From the cell containing the given text, extract its center point as (X, Y) coordinate. 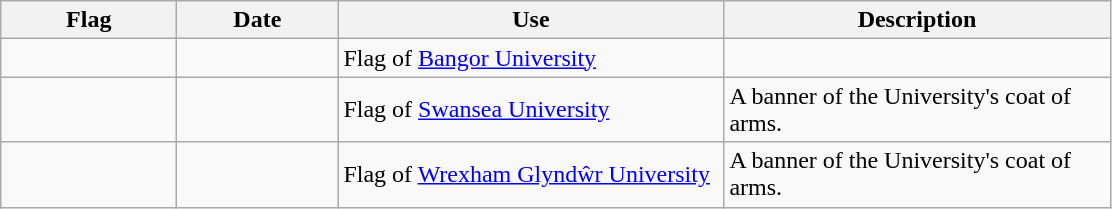
Flag of Wrexham Glyndŵr University (531, 174)
Date (258, 20)
Flag of Bangor University (531, 58)
Flag (89, 20)
Use (531, 20)
Description (917, 20)
Flag of Swansea University (531, 110)
